Capture the cell that displays the provided text and extract its [x, y] central coordinate. 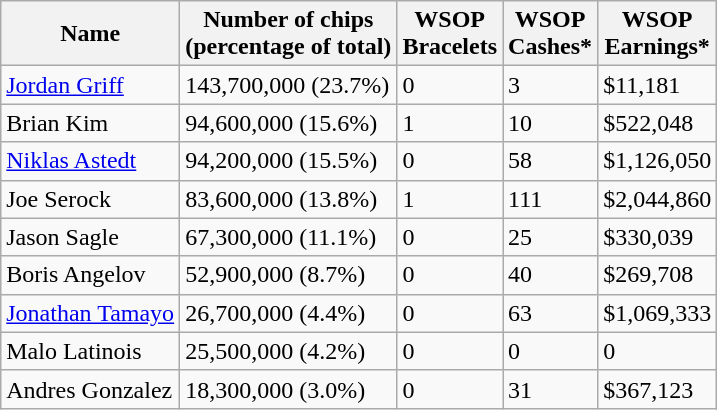
WSOPEarnings* [658, 34]
WSOPBracelets [450, 34]
67,300,000 (11.1%) [288, 237]
$1,069,333 [658, 313]
Andres Gonzalez [90, 389]
25,500,000 (4.2%) [288, 351]
94,600,000 (15.6%) [288, 123]
$11,181 [658, 85]
Joe Serock [90, 199]
3 [550, 85]
Number of chips(percentage of total) [288, 34]
Boris Angelov [90, 275]
18,300,000 (3.0%) [288, 389]
$367,123 [658, 389]
Malo Latinois [90, 351]
94,200,000 (15.5%) [288, 161]
143,700,000 (23.7%) [288, 85]
$269,708 [658, 275]
WSOPCashes* [550, 34]
63 [550, 313]
Jordan Griff [90, 85]
Name [90, 34]
52,900,000 (8.7%) [288, 275]
25 [550, 237]
$2,044,860 [658, 199]
83,600,000 (13.8%) [288, 199]
$522,048 [658, 123]
Niklas Astedt [90, 161]
$1,126,050 [658, 161]
26,700,000 (4.4%) [288, 313]
40 [550, 275]
Jason Sagle [90, 237]
58 [550, 161]
31 [550, 389]
Brian Kim [90, 123]
$330,039 [658, 237]
Jonathan Tamayo [90, 313]
111 [550, 199]
10 [550, 123]
